From the cell containing the given text, extract its center point as (x, y) coordinate. 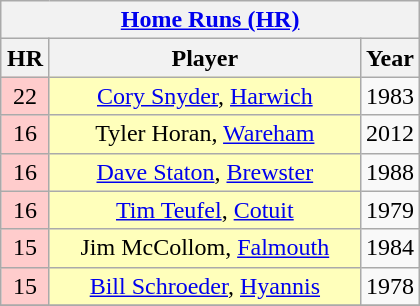
Year (390, 58)
Dave Staton, Brewster (204, 172)
22 (26, 96)
Bill Schroeder, Hyannis (204, 286)
Jim McCollom, Falmouth (204, 248)
1979 (390, 210)
HR (26, 58)
2012 (390, 134)
Tim Teufel, Cotuit (204, 210)
1978 (390, 286)
1988 (390, 172)
Player (204, 58)
1983 (390, 96)
Home Runs (HR) (210, 20)
1984 (390, 248)
Cory Snyder, Harwich (204, 96)
Tyler Horan, Wareham (204, 134)
